Find where the given text appears and provide that cell's center as [X, Y] coordinate. 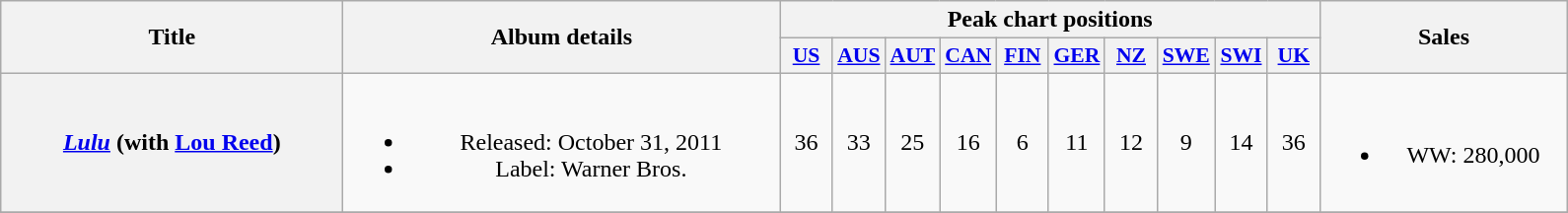
WW: 280,000 [1444, 142]
SWE [1186, 56]
14 [1241, 142]
Title [172, 37]
FIN [1022, 56]
25 [913, 142]
AUT [913, 56]
6 [1022, 142]
12 [1130, 142]
Sales [1444, 37]
CAN [968, 56]
16 [968, 142]
9 [1186, 142]
33 [858, 142]
UK [1294, 56]
Peak chart positions [1050, 20]
Released: October 31, 2011Label: Warner Bros. [562, 142]
Album details [562, 37]
Lulu (with Lou Reed) [172, 142]
11 [1077, 142]
US [807, 56]
NZ [1130, 56]
SWI [1241, 56]
GER [1077, 56]
AUS [858, 56]
